Return the (x, y) coordinate for the center point of the cell that contains the specified text.  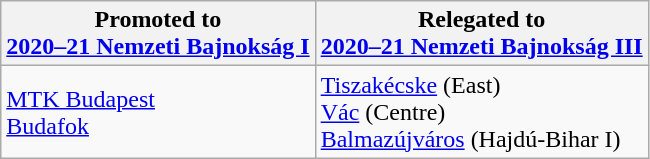
Promoted to2020–21 Nemzeti Bajnokság I (158, 34)
Tiszakécske (East) Vác (Centre) Balmazújváros (Hajdú-Bihar I) (482, 112)
Relegated to2020–21 Nemzeti Bajnokság III (482, 34)
MTK Budapest Budafok (158, 112)
